Determine the [X, Y] coordinate at the center of the cell enclosing the given text.  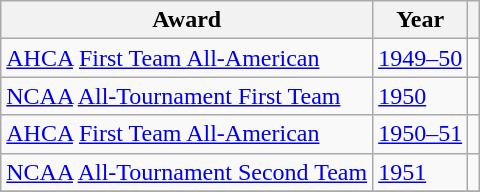
Year [420, 20]
NCAA All-Tournament First Team [187, 96]
1950 [420, 96]
Award [187, 20]
1951 [420, 172]
1950–51 [420, 134]
1949–50 [420, 58]
NCAA All-Tournament Second Team [187, 172]
